Provide the [X, Y] coordinate of the cell's center where the given text is located.  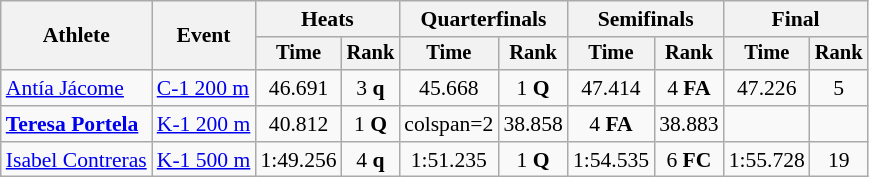
Antía Jácome [76, 88]
3 q [371, 88]
38.883 [688, 124]
Athlete [76, 36]
Heats [327, 19]
Event [204, 36]
47.414 [611, 88]
45.668 [448, 88]
C-1 200 m [204, 88]
5 [839, 88]
Quarterfinals [484, 19]
Teresa Portela [76, 124]
47.226 [767, 88]
40.812 [298, 124]
Final [796, 19]
colspan=2 [448, 124]
38.858 [532, 124]
K-1 200 m [204, 124]
46.691 [298, 88]
Semifinals [646, 19]
